Locate the cell with the specified text and output its (X, Y) center coordinate. 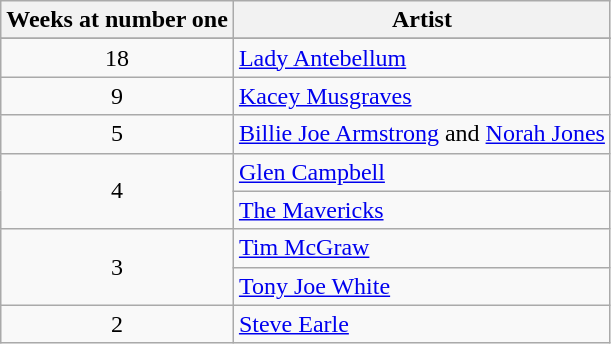
Billie Joe Armstrong and Norah Jones (422, 134)
9 (118, 96)
2 (118, 324)
Steve Earle (422, 324)
18 (118, 58)
5 (118, 134)
Glen Campbell (422, 172)
Lady Antebellum (422, 58)
Kacey Musgraves (422, 96)
Tony Joe White (422, 286)
Artist (422, 20)
3 (118, 267)
4 (118, 191)
Tim McGraw (422, 248)
The Mavericks (422, 210)
Weeks at number one (118, 20)
